Find where the given text appears and provide that cell's center as (x, y) coordinate. 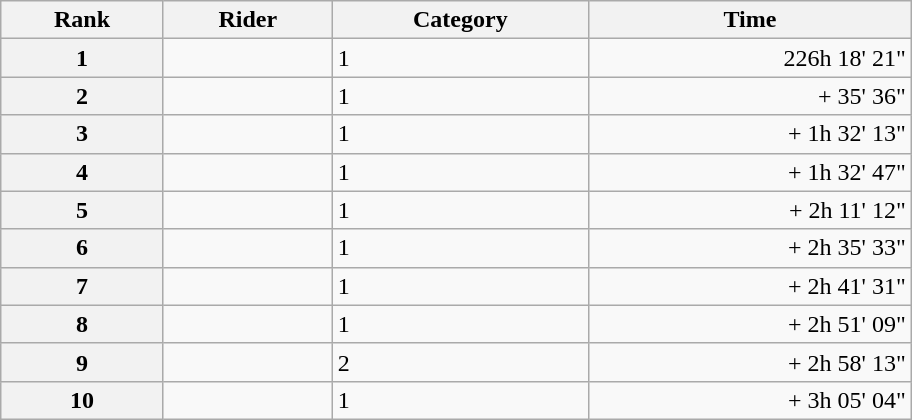
Time (750, 20)
Rank (82, 20)
+ 2h 51' 09" (750, 324)
+ 3h 05' 04" (750, 400)
8 (82, 324)
+ 35' 36" (750, 96)
3 (82, 134)
+ 2h 11' 12" (750, 210)
5 (82, 210)
9 (82, 362)
226h 18' 21" (750, 58)
+ 1h 32' 47" (750, 172)
+ 2h 58' 13" (750, 362)
4 (82, 172)
Category (460, 20)
+ 2h 35' 33" (750, 248)
10 (82, 400)
6 (82, 248)
+ 2h 41' 31" (750, 286)
+ 1h 32' 13" (750, 134)
Rider (248, 20)
7 (82, 286)
